For the text-containing cell, return its midpoint in [X, Y] coordinate format. 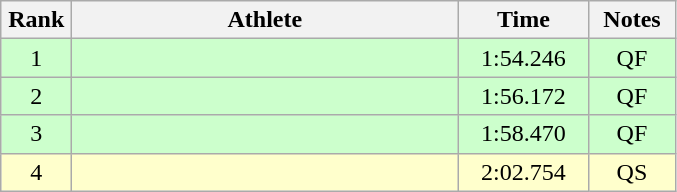
Time [524, 20]
Notes [632, 20]
2:02.754 [524, 172]
1 [36, 58]
1:56.172 [524, 96]
1:54.246 [524, 58]
QS [632, 172]
Athlete [265, 20]
4 [36, 172]
2 [36, 96]
1:58.470 [524, 134]
3 [36, 134]
Rank [36, 20]
